Output the (x, y) coordinate of the center of the cell containing the given text.  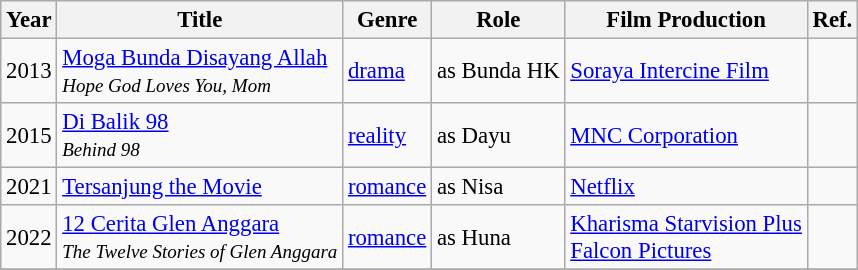
12 Cerita Glen AnggaraThe Twelve Stories of Glen Anggara (200, 238)
Ref. (832, 20)
Title (200, 20)
as Bunda HK (498, 72)
as Dayu (498, 136)
Film Production (686, 20)
drama (388, 72)
as Huna (498, 238)
Di Balik 98Behind 98 (200, 136)
reality (388, 136)
Kharisma Starvision PlusFalcon Pictures (686, 238)
Role (498, 20)
Tersanjung the Movie (200, 187)
2022 (29, 238)
as Nisa (498, 187)
2021 (29, 187)
2015 (29, 136)
2013 (29, 72)
Soraya Intercine Film (686, 72)
Netflix (686, 187)
Year (29, 20)
Moga Bunda Disayang AllahHope God Loves You, Mom (200, 72)
MNC Corporation (686, 136)
Genre (388, 20)
